Find where the given text appears and provide that cell's center as (x, y) coordinate. 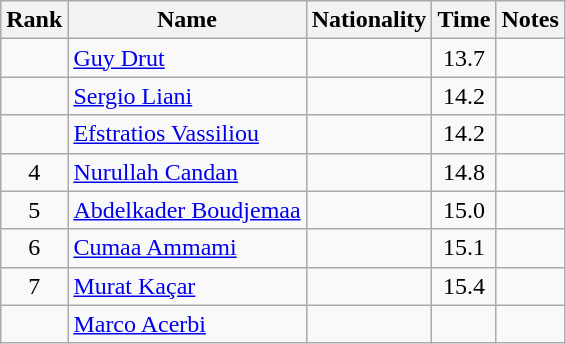
5 (34, 210)
Rank (34, 20)
15.1 (464, 248)
Cumaa Ammami (187, 248)
Abdelkader Boudjemaa (187, 210)
Nurullah Candan (187, 172)
6 (34, 248)
13.7 (464, 58)
Murat Kaçar (187, 286)
Nationality (369, 20)
15.0 (464, 210)
Time (464, 20)
4 (34, 172)
14.8 (464, 172)
Guy Drut (187, 58)
Efstratios Vassiliou (187, 134)
15.4 (464, 286)
Name (187, 20)
Sergio Liani (187, 96)
Notes (530, 20)
Marco Acerbi (187, 324)
7 (34, 286)
